From the cell containing the given text, extract its center point as [x, y] coordinate. 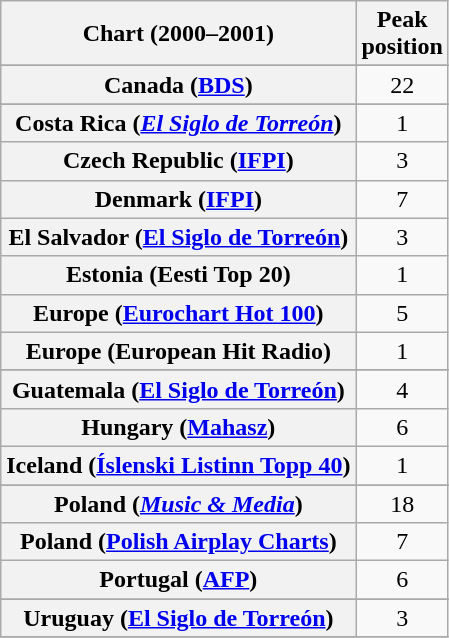
Estonia (Eesti Top 20) [178, 275]
Hungary (Mahasz) [178, 427]
Iceland (Íslenski Listinn Topp 40) [178, 465]
Canada (BDS) [178, 85]
Chart (2000–2001) [178, 34]
Costa Rica (El Siglo de Torreón) [178, 123]
Portugal (AFP) [178, 580]
Denmark (IFPI) [178, 199]
El Salvador (El Siglo de Torreón) [178, 237]
Uruguay (El Siglo de Torreón) [178, 618]
4 [402, 389]
Poland (Music & Media) [178, 503]
Europe (Eurochart Hot 100) [178, 313]
5 [402, 313]
Poland (Polish Airplay Charts) [178, 542]
Peakposition [402, 34]
18 [402, 503]
22 [402, 85]
Czech Republic (IFPI) [178, 161]
Europe (European Hit Radio) [178, 351]
Guatemala (El Siglo de Torreón) [178, 389]
